Provide the [x, y] coordinate of the cell's center where the given text is located.  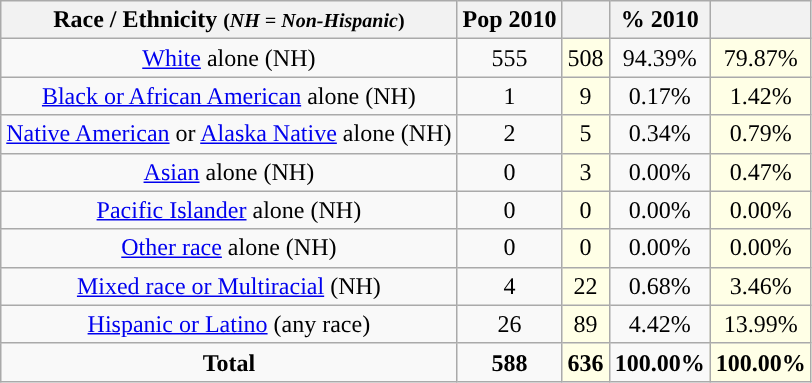
1 [510, 96]
Mixed race or Multiracial (NH) [229, 286]
22 [586, 286]
508 [586, 58]
3 [586, 172]
White alone (NH) [229, 58]
9 [586, 96]
Race / Ethnicity (NH = Non-Hispanic) [229, 20]
0.47% [760, 172]
0.34% [660, 134]
2 [510, 134]
Asian alone (NH) [229, 172]
Hispanic or Latino (any race) [229, 324]
Pacific Islander alone (NH) [229, 210]
1.42% [760, 96]
94.39% [660, 58]
% 2010 [660, 20]
Total [229, 362]
Black or African American alone (NH) [229, 96]
4 [510, 286]
636 [586, 362]
Pop 2010 [510, 20]
4.42% [660, 324]
588 [510, 362]
Other race alone (NH) [229, 248]
5 [586, 134]
13.99% [760, 324]
3.46% [760, 286]
79.87% [760, 58]
555 [510, 58]
89 [586, 324]
Native American or Alaska Native alone (NH) [229, 134]
0.68% [660, 286]
0.79% [760, 134]
0.17% [660, 96]
26 [510, 324]
